Determine the [X, Y] coordinate at the center of the cell enclosing the given text.  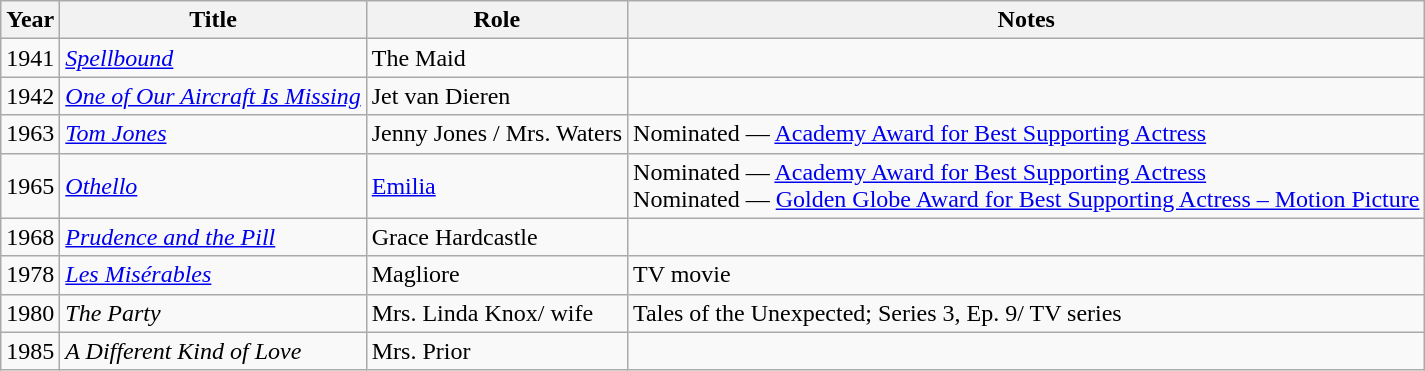
Mrs. Linda Knox/ wife [496, 313]
A Different Kind of Love [213, 351]
TV movie [1026, 275]
Notes [1026, 20]
Mrs. Prior [496, 351]
Les Misérables [213, 275]
Othello [213, 186]
Emilia [496, 186]
1985 [30, 351]
1963 [30, 134]
Tales of the Unexpected; Series 3, Ep. 9/ TV series [1026, 313]
Title [213, 20]
Nominated — Academy Award for Best Supporting Actress [1026, 134]
Jet van Dieren [496, 96]
The Party [213, 313]
The Maid [496, 58]
Grace Hardcastle [496, 237]
Role [496, 20]
Jenny Jones / Mrs. Waters [496, 134]
Tom Jones [213, 134]
1942 [30, 96]
1980 [30, 313]
1941 [30, 58]
1968 [30, 237]
Spellbound [213, 58]
Magliore [496, 275]
Year [30, 20]
Prudence and the Pill [213, 237]
One of Our Aircraft Is Missing [213, 96]
1978 [30, 275]
Nominated — Academy Award for Best Supporting ActressNominated — Golden Globe Award for Best Supporting Actress – Motion Picture [1026, 186]
1965 [30, 186]
